Provide the (X, Y) coordinate of the cell's center where the given text is located.  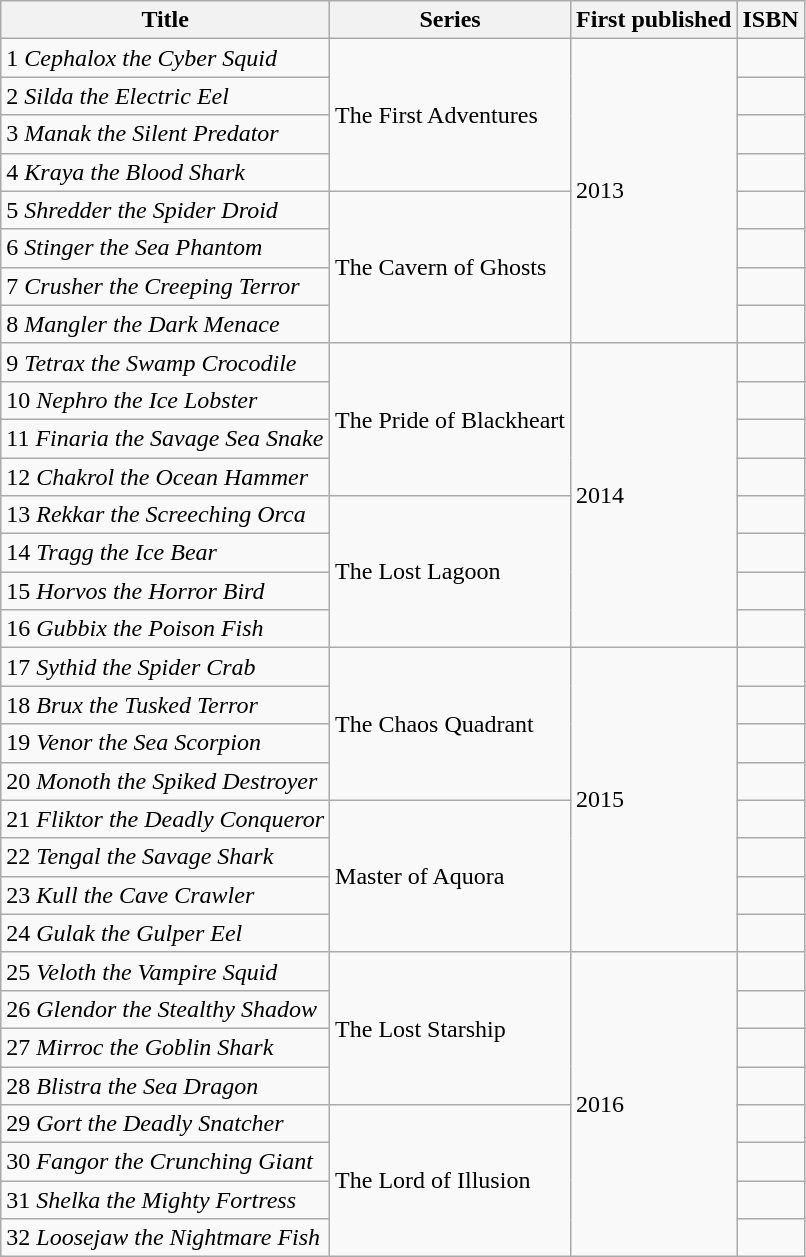
24 Gulak the Gulper Eel (166, 933)
Master of Aquora (450, 876)
The Lost Lagoon (450, 572)
23 Kull the Cave Crawler (166, 895)
Title (166, 20)
29 Gort the Deadly Snatcher (166, 1124)
The Lord of Illusion (450, 1181)
9 Tetrax the Swamp Crocodile (166, 362)
30 Fangor the Crunching Giant (166, 1162)
12 Chakrol the Ocean Hammer (166, 477)
4 Kraya the Blood Shark (166, 172)
The Cavern of Ghosts (450, 267)
16 Gubbix the Poison Fish (166, 629)
2015 (654, 800)
8 Mangler the Dark Menace (166, 324)
The First Adventures (450, 115)
First published (654, 20)
Series (450, 20)
26 Glendor the Stealthy Shadow (166, 1009)
27 Mirroc the Goblin Shark (166, 1047)
15 Horvos the Horror Bird (166, 591)
ISBN (770, 20)
2 Silda the Electric Eel (166, 96)
The Chaos Quadrant (450, 724)
28 Blistra the Sea Dragon (166, 1085)
7 Crusher the Creeping Terror (166, 286)
25 Veloth the Vampire Squid (166, 971)
2016 (654, 1104)
2014 (654, 495)
6 Stinger the Sea Phantom (166, 248)
13 Rekkar the Screeching Orca (166, 515)
2013 (654, 191)
20 Monoth the Spiked Destroyer (166, 781)
22 Tengal the Savage Shark (166, 857)
21 Fliktor the Deadly Conqueror (166, 819)
11 Finaria the Savage Sea Snake (166, 438)
3 Manak the Silent Predator (166, 134)
17 Sythid the Spider Crab (166, 667)
32 Loosejaw the Nightmare Fish (166, 1238)
18 Brux the Tusked Terror (166, 705)
1 Cephalox the Cyber Squid (166, 58)
The Lost Starship (450, 1028)
10 Nephro the Ice Lobster (166, 400)
The Pride of Blackheart (450, 419)
14 Tragg the Ice Bear (166, 553)
5 Shredder the Spider Droid (166, 210)
31 Shelka the Mighty Fortress (166, 1200)
19 Venor the Sea Scorpion (166, 743)
